Find where the given text appears and provide that cell's center as [x, y] coordinate. 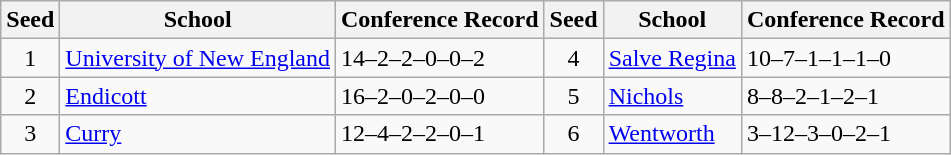
3–12–3–0–2–1 [846, 134]
12–4–2–2–0–1 [440, 134]
6 [574, 134]
14–2–2–0–0–2 [440, 58]
Curry [198, 134]
3 [30, 134]
10–7–1–1–1–0 [846, 58]
Nichols [672, 96]
16–2–0–2–0–0 [440, 96]
2 [30, 96]
8–8–2–1–2–1 [846, 96]
University of New England [198, 58]
5 [574, 96]
Wentworth [672, 134]
4 [574, 58]
1 [30, 58]
Salve Regina [672, 58]
Endicott [198, 96]
